Find where the given text appears and provide that cell's center as (X, Y) coordinate. 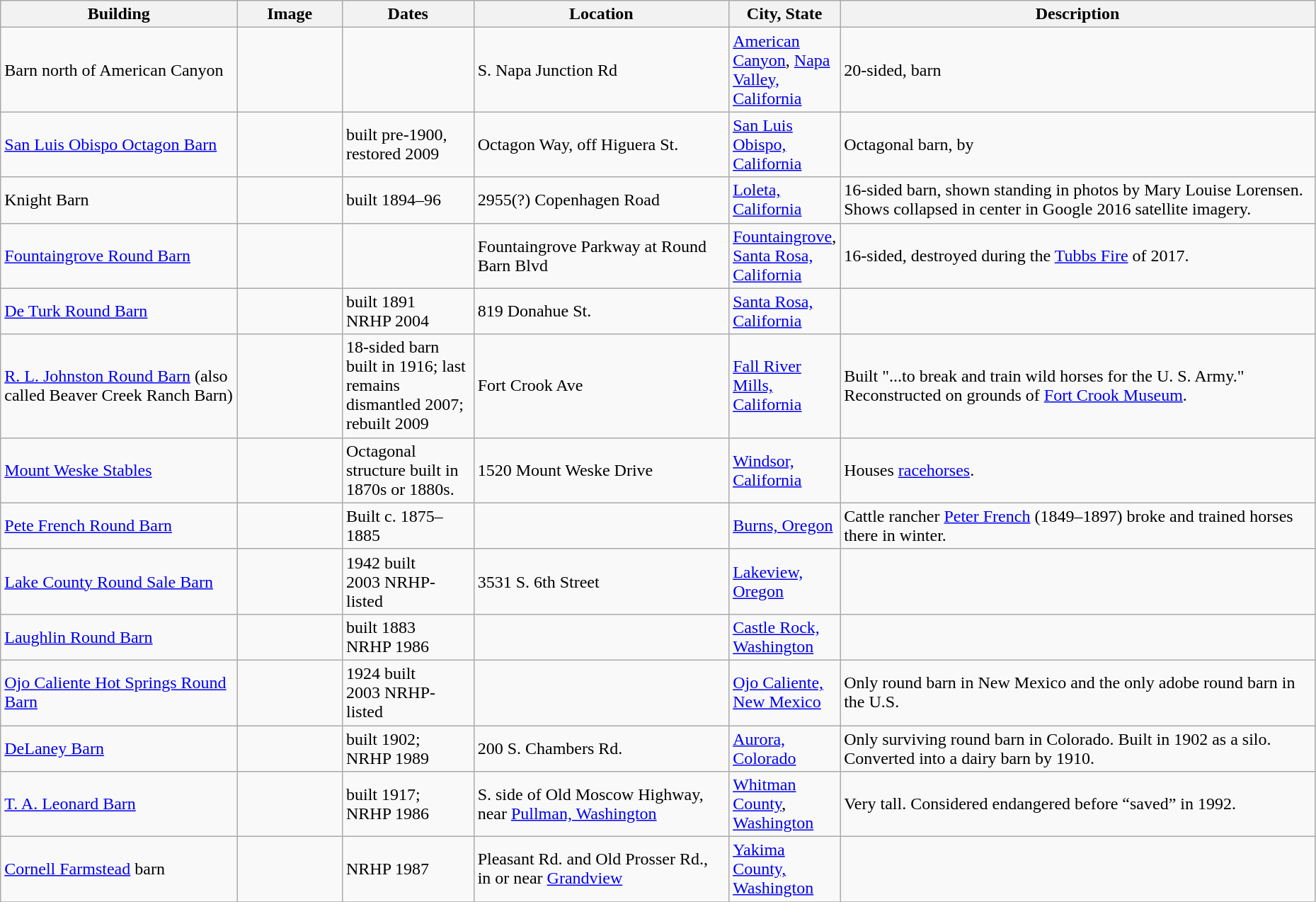
Aurora, Colorado (784, 748)
American Canyon, Napa Valley, California (784, 69)
1924 built2003 NRHP-listed (408, 692)
18-sided barn built in 1916; last remains dismantled 2007; rebuilt 2009 (408, 386)
2955(?) Copenhagen Road (602, 200)
Houses racehorses. (1077, 470)
Dates (408, 14)
built 1883NRHP 1986 (408, 637)
R. L. Johnston Round Barn (also called Beaver Creek Ranch Barn) (119, 386)
Mount Weske Stables (119, 470)
Fort Crook Ave (602, 386)
Built "...to break and train wild horses for the U. S. Army." Reconstructed on grounds of Fort Crook Museum. (1077, 386)
Description (1077, 14)
Windsor, California (784, 470)
Laughlin Round Barn (119, 637)
Location (602, 14)
Cattle rancher Peter French (1849–1897) broke and trained horses there in winter. (1077, 525)
built 1891NRHP 2004 (408, 312)
Pleasant Rd. and Old Prosser Rd., in or near Grandview (602, 869)
San Luis Obispo, California (784, 144)
Castle Rock, Washington (784, 637)
Building (119, 14)
Pete French Round Barn (119, 525)
built pre-1900, restored 2009 (408, 144)
Fountaingrove Parkway at Round Barn Blvd (602, 256)
Fall River Mills, California (784, 386)
Cornell Farmstead barn (119, 869)
Knight Barn (119, 200)
Burns, Oregon (784, 525)
16-sided, destroyed during the Tubbs Fire of 2017. (1077, 256)
Only round barn in New Mexico and the only adobe round barn in the U.S. (1077, 692)
De Turk Round Barn (119, 312)
Octagonal barn, by (1077, 144)
Yakima County, Washington (784, 869)
20-sided, barn (1077, 69)
1520 Mount Weske Drive (602, 470)
Lakeview, Oregon (784, 581)
Fountaingrove, Santa Rosa, California (784, 256)
Santa Rosa, California (784, 312)
NRHP 1987 (408, 869)
Image (290, 14)
Only surviving round barn in Colorado. Built in 1902 as a silo. Converted into a dairy barn by 1910. (1077, 748)
S. Napa Junction Rd (602, 69)
Ojo Caliente Hot Springs Round Barn (119, 692)
San Luis Obispo Octagon Barn (119, 144)
Loleta, California (784, 200)
3531 S. 6th Street (602, 581)
DeLaney Barn (119, 748)
Lake County Round Sale Barn (119, 581)
Barn north of American Canyon (119, 69)
Built c. 1875–1885 (408, 525)
Octagonal structure built in 1870s or 1880s. (408, 470)
200 S. Chambers Rd. (602, 748)
Whitman County, Washington (784, 804)
City, State (784, 14)
16-sided barn, shown standing in photos by Mary Louise Lorensen. Shows collapsed in center in Google 2016 satellite imagery. (1077, 200)
built 1902; NRHP 1989 (408, 748)
built 1894–96 (408, 200)
Octagon Way, off Higuera St. (602, 144)
T. A. Leonard Barn (119, 804)
S. side of Old Moscow Highway, near Pullman, Washington (602, 804)
built 1917; NRHP 1986 (408, 804)
819 Donahue St. (602, 312)
Fountaingrove Round Barn (119, 256)
Ojo Caliente, New Mexico (784, 692)
Very tall. Considered endangered before “saved” in 1992. (1077, 804)
1942 built2003 NRHP-listed (408, 581)
